Provide the [X, Y] coordinate of the cell's center where the given text is located.  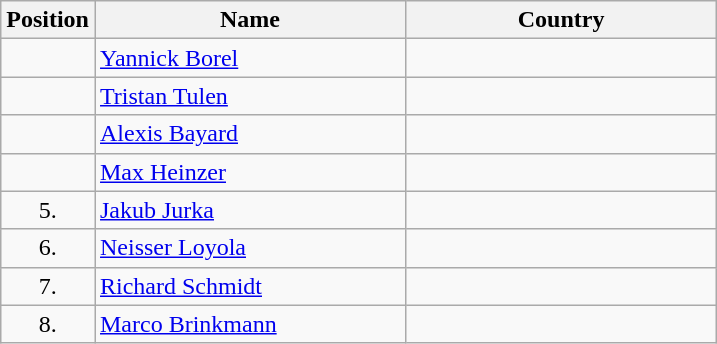
Marco Brinkmann [250, 324]
7. [48, 286]
Max Heinzer [250, 172]
Richard Schmidt [250, 286]
Jakub Jurka [250, 210]
Alexis Bayard [250, 134]
Tristan Tulen [250, 96]
Yannick Borel [250, 58]
6. [48, 248]
Country [562, 20]
Position [48, 20]
8. [48, 324]
Neisser Loyola [250, 248]
5. [48, 210]
Name [250, 20]
